Identify which cell holds the provided text, then report its [x, y] central coordinate. 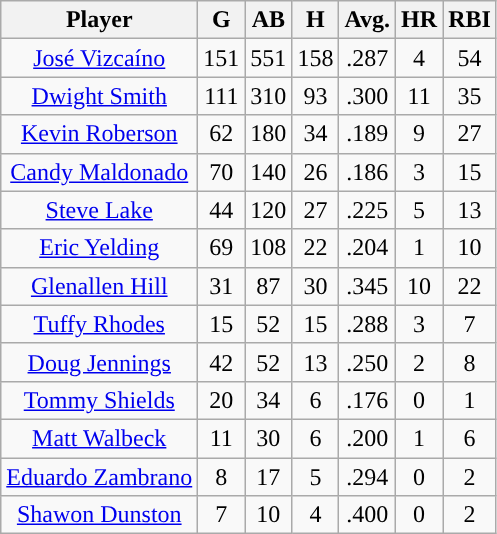
.288 [368, 324]
.200 [368, 438]
44 [222, 210]
31 [222, 286]
Avg. [368, 20]
Tommy Shields [100, 400]
G [222, 20]
151 [222, 58]
17 [268, 477]
Glenallen Hill [100, 286]
AB [268, 20]
.400 [368, 515]
Kevin Roberson [100, 134]
9 [420, 134]
87 [268, 286]
.189 [368, 134]
.300 [368, 96]
Matt Walbeck [100, 438]
35 [470, 96]
Doug Jennings [100, 362]
180 [268, 134]
140 [268, 172]
Eric Yelding [100, 248]
54 [470, 58]
.287 [368, 58]
26 [316, 172]
158 [316, 58]
Steve Lake [100, 210]
HR [420, 20]
108 [268, 248]
José Vizcaíno [100, 58]
42 [222, 362]
93 [316, 96]
.294 [368, 477]
Dwight Smith [100, 96]
Tuffy Rhodes [100, 324]
H [316, 20]
Eduardo Zambrano [100, 477]
.250 [368, 362]
551 [268, 58]
.204 [368, 248]
20 [222, 400]
69 [222, 248]
RBI [470, 20]
.176 [368, 400]
Player [100, 20]
Shawon Dunston [100, 515]
310 [268, 96]
.186 [368, 172]
70 [222, 172]
111 [222, 96]
.345 [368, 286]
120 [268, 210]
.225 [368, 210]
62 [222, 134]
Candy Maldonado [100, 172]
